Locate the cell with the specified text and output its [X, Y] center coordinate. 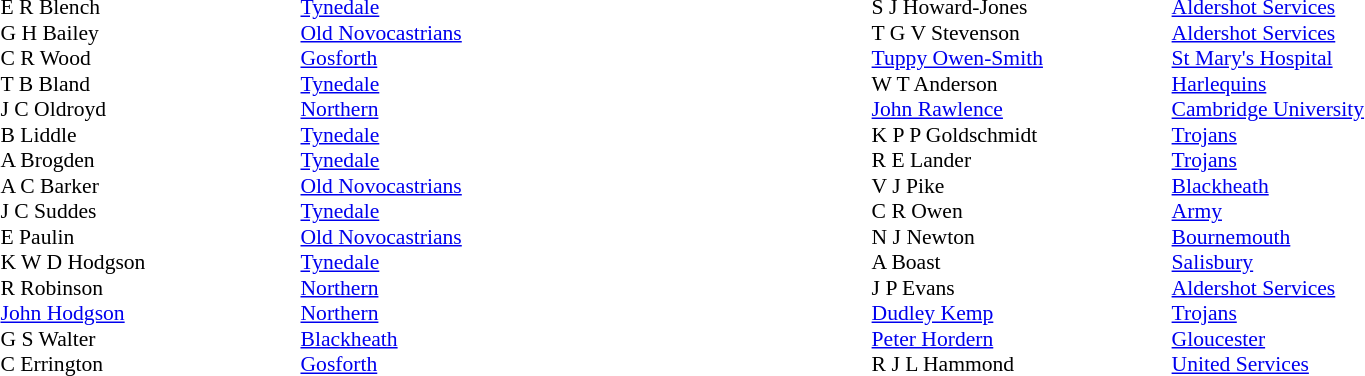
J P Evans [1022, 288]
A Boast [1022, 263]
G H Bailey [150, 33]
K P P Goldschmidt [1022, 135]
T B Bland [150, 84]
C R Owen [1022, 211]
G S Walter [150, 339]
E Paulin [150, 237]
V J Pike [1022, 186]
John Rawlence [1022, 109]
Harlequins [1268, 84]
J C Oldroyd [150, 109]
Bournemouth [1268, 237]
J C Suddes [150, 211]
Dudley Kemp [1022, 313]
T G V Stevenson [1022, 33]
R Robinson [150, 288]
Salisbury [1268, 263]
Gloucester [1268, 339]
N J Newton [1022, 237]
Tuppy Owen-Smith [1022, 59]
W T Anderson [1022, 84]
A Brogden [150, 161]
Cambridge University [1268, 109]
C R Wood [150, 59]
Army [1268, 211]
John Hodgson [150, 313]
K W D Hodgson [150, 263]
R E Lander [1022, 161]
A C Barker [150, 186]
Peter Hordern [1022, 339]
St Mary's Hospital [1268, 59]
Gosforth [380, 59]
B Liddle [150, 135]
